Return the (x, y) coordinate for the center point of the cell that contains the specified text.  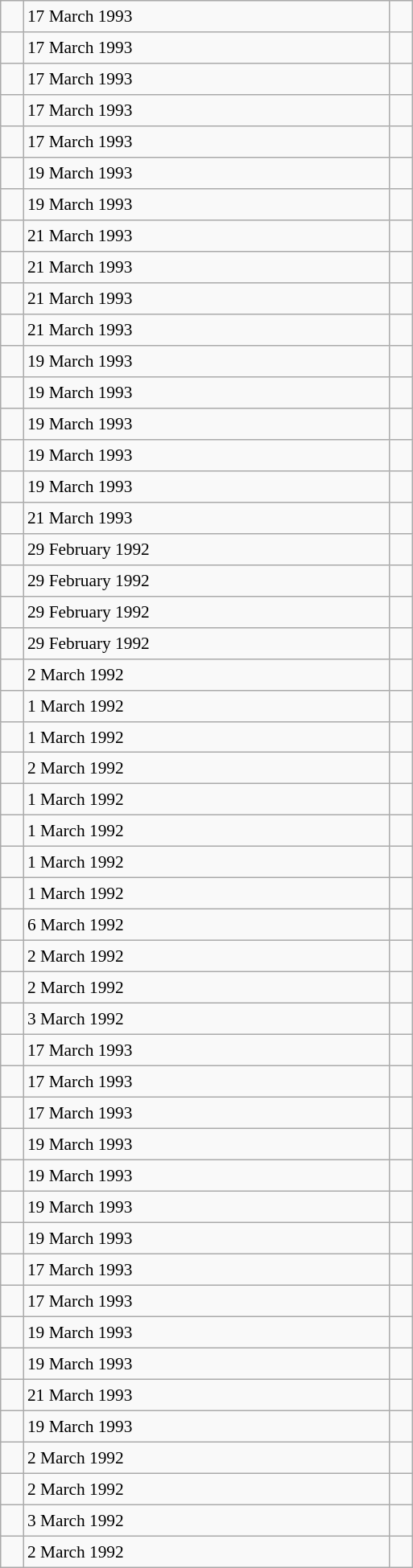
6 March 1992 (206, 925)
